Return (X, Y) of the center of cell containing provided text 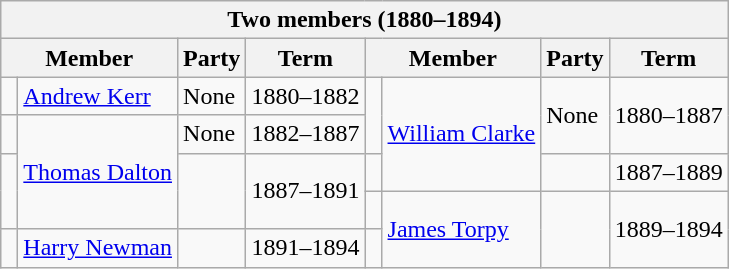
1880–1882 (306, 96)
William Clarke (462, 134)
Harry Newman (98, 248)
1880–1887 (668, 115)
Thomas Dalton (98, 172)
Two members (1880–1894) (364, 20)
1882–1887 (306, 134)
1887–1891 (306, 191)
1887–1889 (668, 172)
James Torpy (462, 229)
1889–1894 (668, 229)
1891–1894 (306, 248)
Andrew Kerr (98, 96)
